Return the (X, Y) coordinate for the center point of the cell that contains the specified text.  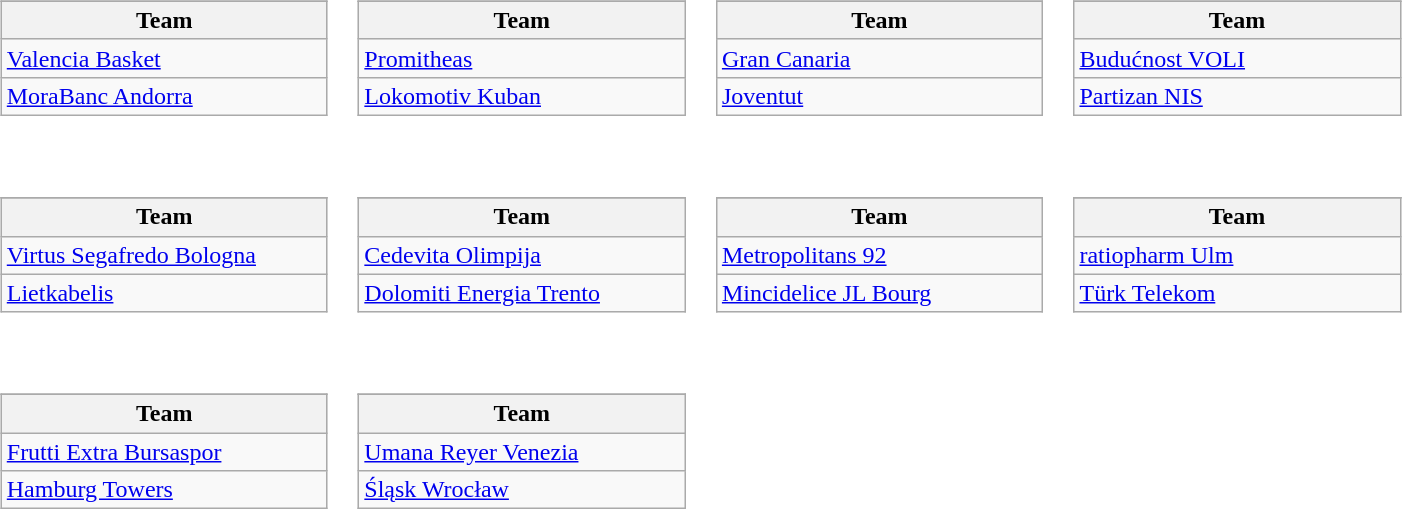
Lietkabelis (164, 293)
Budućnost VOLI (1237, 58)
Türk Telekom (1237, 293)
Partizan NIS (1237, 96)
Hamburg Towers (164, 490)
Gran Canaria (879, 58)
Metropolitans 92 (879, 255)
Promitheas (522, 58)
Śląsk Wrocław (522, 490)
Valencia Basket (164, 58)
Mincidelice JL Bourg (879, 293)
Team Cedevita Olimpija Dolomiti Energia Trento (534, 242)
Dolomiti Energia Trento (522, 293)
Lokomotiv Kuban (522, 96)
Virtus Segafredo Bologna (164, 255)
Joventut (879, 96)
Cedevita Olimpija (522, 255)
ratiopharm Ulm (1237, 255)
Frutti Extra Bursaspor (164, 452)
MoraBanc Andorra (164, 96)
Team Metropolitans 92 Mincidelice JL Bourg (892, 242)
Umana Reyer Venezia (522, 452)
